Determine the [X, Y] coordinate at the center of the cell enclosing the given text.  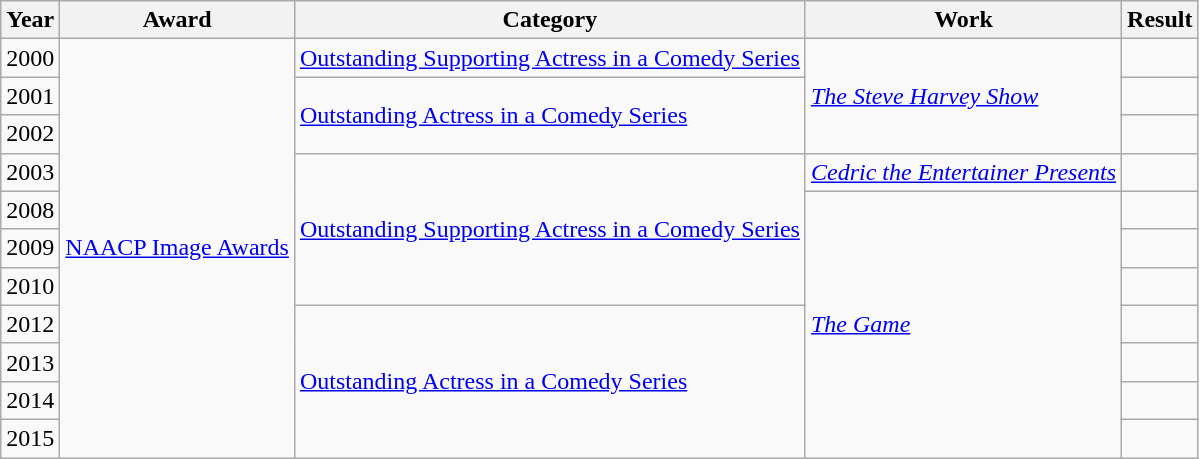
Year [30, 20]
2009 [30, 248]
2013 [30, 362]
NAACP Image Awards [178, 248]
Cedric the Entertainer Presents [963, 172]
2000 [30, 58]
2001 [30, 96]
Award [178, 20]
The Game [963, 324]
Category [550, 20]
2010 [30, 286]
2008 [30, 210]
2002 [30, 134]
2014 [30, 400]
2003 [30, 172]
Result [1160, 20]
The Steve Harvey Show [963, 96]
2012 [30, 324]
Work [963, 20]
2015 [30, 438]
